Return [X, Y] of the center of cell containing provided text 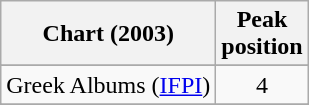
Peakposition [262, 34]
Chart (2003) [108, 34]
Greek Albums (IFPI) [108, 85]
4 [262, 85]
